For the text-containing cell, return its midpoint in (X, Y) coordinate format. 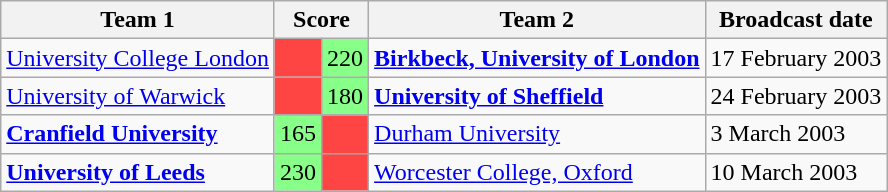
Cranfield University (138, 134)
180 (346, 96)
Durham University (537, 134)
University of Leeds (138, 172)
10 March 2003 (796, 172)
Score (321, 20)
University of Sheffield (537, 96)
230 (298, 172)
Team 1 (138, 20)
Worcester College, Oxford (537, 172)
24 February 2003 (796, 96)
University of Warwick (138, 96)
220 (346, 58)
17 February 2003 (796, 58)
Birkbeck, University of London (537, 58)
University College London (138, 58)
Team 2 (537, 20)
165 (298, 134)
Broadcast date (796, 20)
3 March 2003 (796, 134)
